Search for the cell housing the specified text and yield its (X, Y) center coordinate. 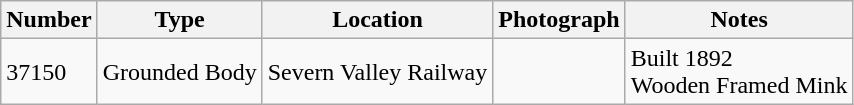
37150 (49, 72)
Type (180, 20)
Built 1892Wooden Framed Mink (739, 72)
Number (49, 20)
Grounded Body (180, 72)
Notes (739, 20)
Location (378, 20)
Photograph (559, 20)
Severn Valley Railway (378, 72)
